Identify which cell holds the provided text, then report its (X, Y) central coordinate. 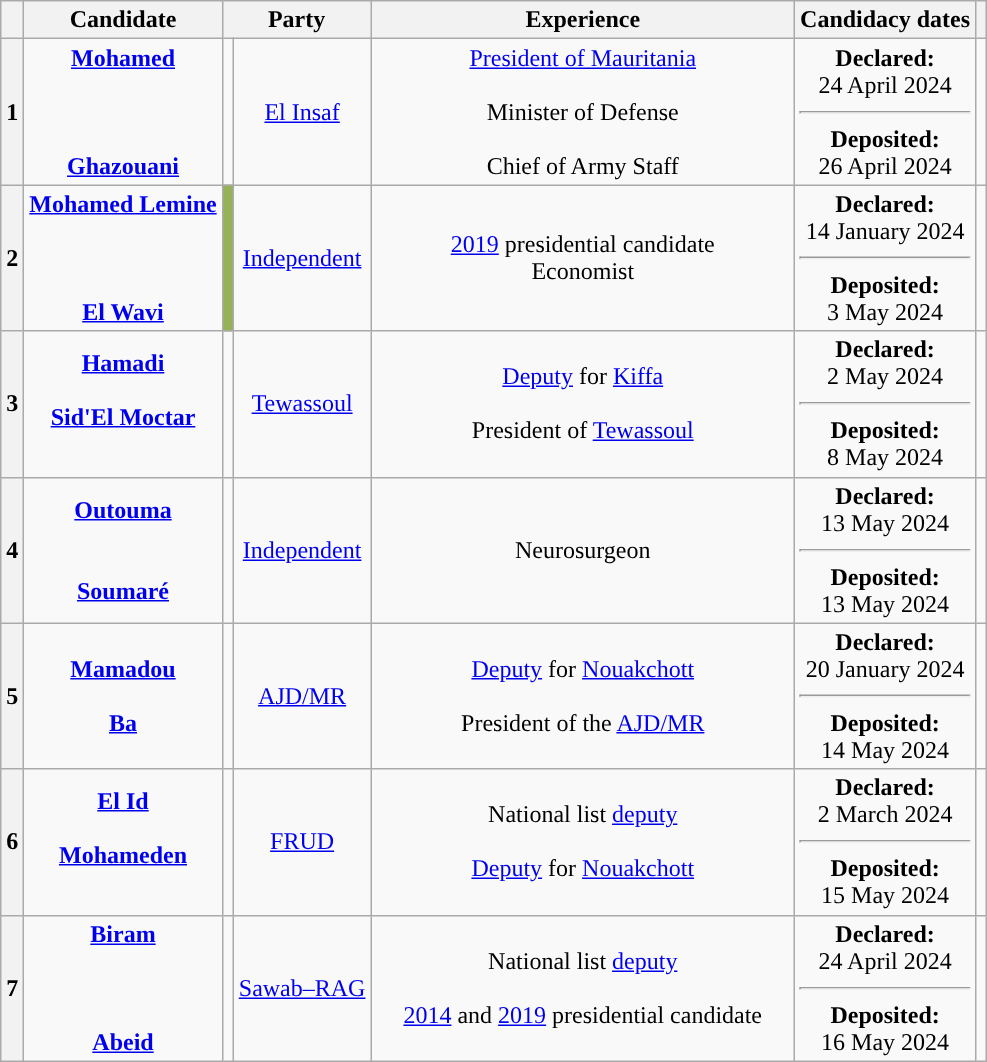
Declared:13 May 2024Deposited:13 May 2024 (886, 550)
Deputy for NouakchottPresident of the AJD/MR (583, 696)
FRUD (302, 842)
7 (12, 988)
Candidacy dates (886, 20)
Declared:2 May 2024Deposited:8 May 2024 (886, 404)
El Insaf (302, 112)
National list deputy2014 and 2019 presidential candidate (583, 988)
OutoumaSoumaré (123, 550)
Sawab–RAG (302, 988)
3 (12, 404)
4 (12, 550)
MamadouBa (123, 696)
Neurosurgeon (583, 550)
1 (12, 112)
El IdMohameden (123, 842)
Mohamed LemineEl Wavi (123, 258)
2 (12, 258)
Declared:14 January 2024Deposited:3 May 2024 (886, 258)
Declared:2 March 2024Deposited:15 May 2024 (886, 842)
Declared:24 April 2024Deposited:26 April 2024 (886, 112)
Party (296, 20)
Declared:20 January 2024Deposited:14 May 2024 (886, 696)
President of MauritaniaMinister of DefenseChief of Army Staff (583, 112)
2019 presidential candidateEconomist (583, 258)
MohamedGhazouani (123, 112)
HamadiSid'El Moctar (123, 404)
6 (12, 842)
Declared:24 April 2024Deposited:16 May 2024 (886, 988)
Candidate (123, 20)
National list deputyDeputy for Nouakchott (583, 842)
Experience (583, 20)
AJD/MR (302, 696)
5 (12, 696)
Deputy for KiffaPresident of Tewassoul (583, 404)
BiramAbeid (123, 988)
Tewassoul (302, 404)
